Detect which cell encompasses the target text, then output its [x, y] center coordinate. 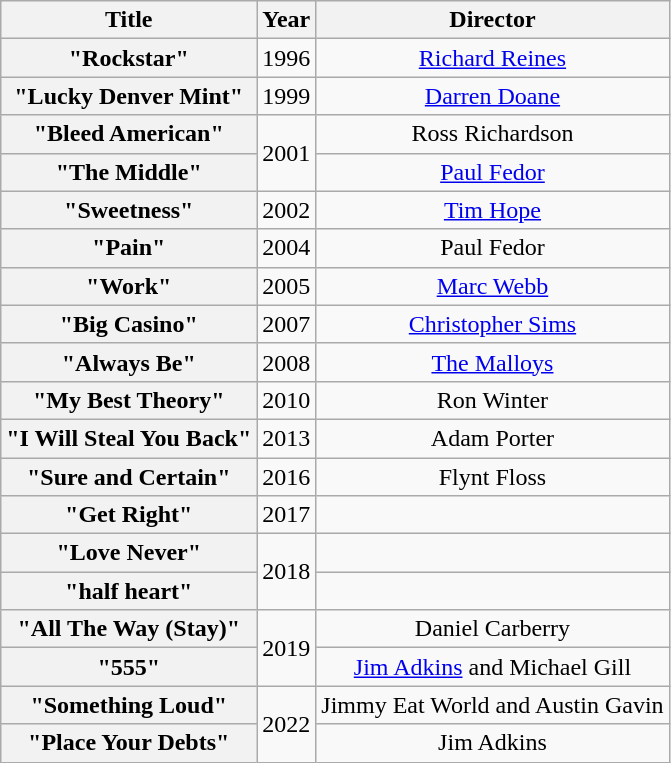
"Love Never" [129, 553]
"The Middle" [129, 172]
Ross Richardson [492, 134]
2004 [286, 248]
"All The Way (Stay)" [129, 629]
Adam Porter [492, 438]
Tim Hope [492, 210]
"Bleed American" [129, 134]
2016 [286, 477]
2019 [286, 648]
Darren Doane [492, 96]
"Get Right" [129, 515]
2013 [286, 438]
Jim Adkins [492, 743]
2018 [286, 572]
1996 [286, 58]
"Something Loud" [129, 705]
"Place Your Debts" [129, 743]
"Lucky Denver Mint" [129, 96]
Director [492, 20]
Richard Reines [492, 58]
1999 [286, 96]
Jim Adkins and Michael Gill [492, 667]
"Pain" [129, 248]
Jimmy Eat World and Austin Gavin [492, 705]
Marc Webb [492, 286]
2008 [286, 362]
"Work" [129, 286]
2010 [286, 400]
Title [129, 20]
Year [286, 20]
2022 [286, 724]
"half heart" [129, 591]
Ron Winter [492, 400]
2001 [286, 153]
2007 [286, 324]
"Sure and Certain" [129, 477]
Christopher Sims [492, 324]
2005 [286, 286]
2002 [286, 210]
"Rockstar" [129, 58]
"My Best Theory" [129, 400]
Daniel Carberry [492, 629]
The Malloys [492, 362]
"555" [129, 667]
Flynt Floss [492, 477]
"Big Casino" [129, 324]
"Always Be" [129, 362]
"Sweetness" [129, 210]
"I Will Steal You Back" [129, 438]
2017 [286, 515]
